Determine the (X, Y) coordinate at the center of the cell enclosing the given text.  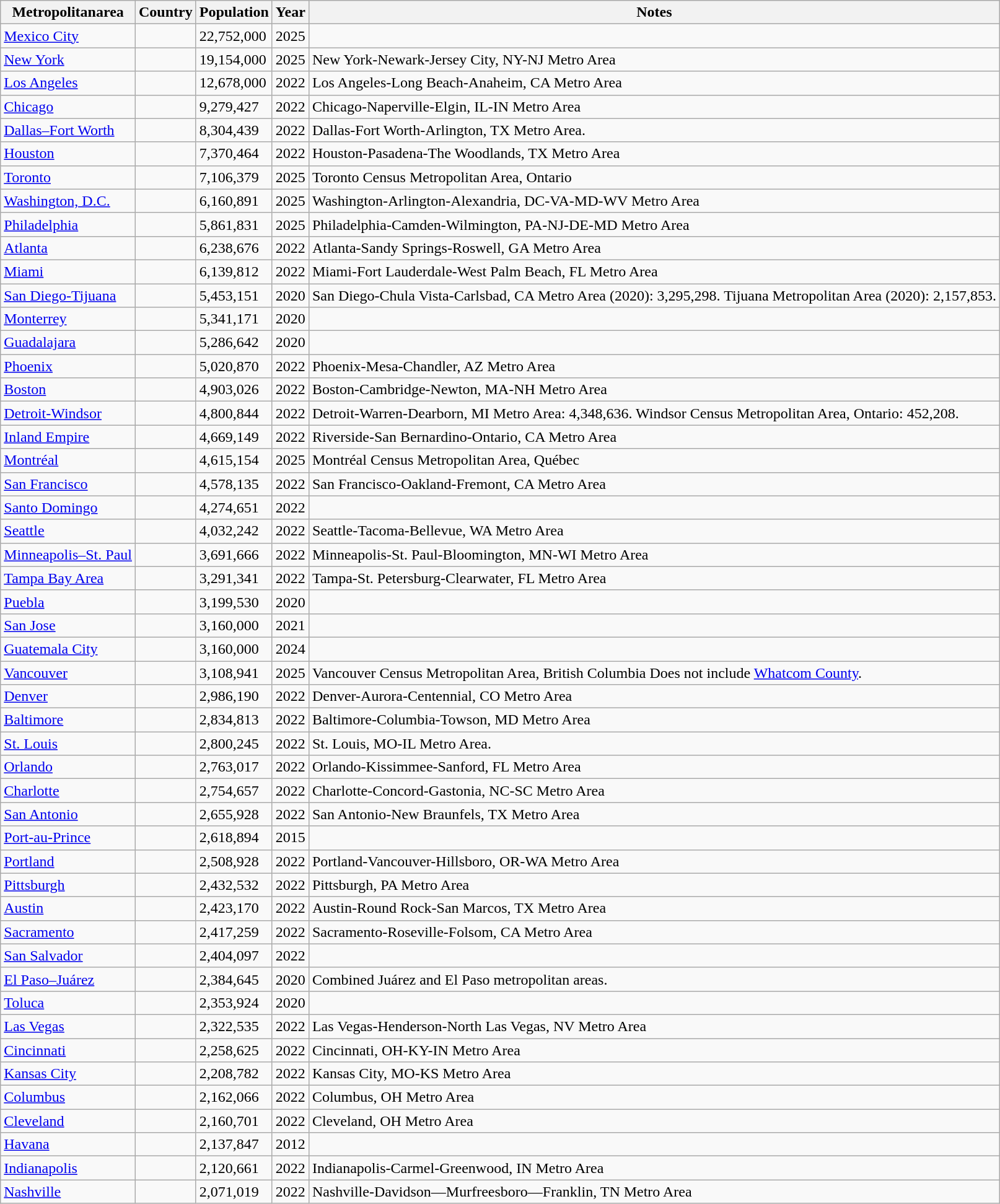
Vancouver Census Metropolitan Area, British Columbia Does not include Whatcom County. (654, 672)
Boston-Cambridge-Newton, MA-NH Metro Area (654, 390)
2024 (290, 649)
Port-au-Prince (68, 838)
Tampa-St. Petersburg-Clearwater, FL Metro Area (654, 578)
Austin (68, 908)
2,508,928 (234, 861)
Los Angeles (68, 83)
Orlando-Kissimmee-Sanford, FL Metro Area (654, 767)
8,304,439 (234, 130)
San Francisco (68, 484)
San Antonio-New Braunfels, TX Metro Area (654, 814)
El Paso–Juárez (68, 979)
Cincinnati, OH-KY-IN Metro Area (654, 1050)
Atlanta (68, 248)
2,417,259 (234, 932)
Columbus (68, 1097)
Miami-Fort Lauderdale-West Palm Beach, FL Metro Area (654, 271)
Washington-Arlington-Alexandria, DC-VA-MD-WV Metro Area (654, 201)
Kansas City, MO-KS Metro Area (654, 1074)
Nashville-Davidson—Murfreesboro—Franklin, TN Metro Area (654, 1192)
Montréal Census Metropolitan Area, Québec (654, 460)
5,286,642 (234, 343)
2,404,097 (234, 956)
5,861,831 (234, 224)
Seattle (68, 531)
Tampa Bay Area (68, 578)
2012 (290, 1145)
Houston-Pasadena-The Woodlands, TX Metro Area (654, 154)
19,154,000 (234, 59)
Pittsburgh (68, 885)
4,578,135 (234, 484)
New York-Newark-Jersey City, NY-NJ Metro Area (654, 59)
2,986,190 (234, 696)
Chicago-Naperville-Elgin, IL-IN Metro Area (654, 107)
3,199,530 (234, 602)
San Jose (68, 625)
5,453,151 (234, 296)
Minneapolis-St. Paul-Bloomington, MN-WI Metro Area (654, 555)
Detroit-Warren-Dearborn, MI Metro Area: 4,348,636. Windsor Census Metropolitan Area, Ontario: 452,208. (654, 413)
San Antonio (68, 814)
Santo Domingo (68, 508)
Indianapolis (68, 1168)
2015 (290, 838)
Guadalajara (68, 343)
Population (234, 12)
2,071,019 (234, 1192)
Dallas-Fort Worth-Arlington, TX Metro Area. (654, 130)
San Salvador (68, 956)
Houston (68, 154)
Phoenix-Mesa-Chandler, AZ Metro Area (654, 366)
Metropolitanarea (68, 12)
2021 (290, 625)
4,669,149 (234, 437)
2,655,928 (234, 814)
Columbus, OH Metro Area (654, 1097)
2,162,066 (234, 1097)
Philadelphia (68, 224)
Denver-Aurora-Centennial, CO Metro Area (654, 696)
Notes (654, 12)
7,106,379 (234, 177)
Chicago (68, 107)
Charlotte-Concord-Gastonia, NC-SC Metro Area (654, 791)
2,137,847 (234, 1145)
4,903,026 (234, 390)
2,120,661 (234, 1168)
Minneapolis–St. Paul (68, 555)
Toronto (68, 177)
Cleveland, OH Metro Area (654, 1121)
San Diego-Chula Vista-Carlsbad, CA Metro Area (2020): 3,295,298. Tijuana Metropolitan Area (2020): 2,157,853. (654, 296)
Detroit-Windsor (68, 413)
5,020,870 (234, 366)
Orlando (68, 767)
Sacramento (68, 932)
Guatemala City (68, 649)
Los Angeles-Long Beach-Anaheim, CA Metro Area (654, 83)
2,322,535 (234, 1026)
Cincinnati (68, 1050)
Portland-Vancouver-Hillsboro, OR-WA Metro Area (654, 861)
Riverside-San Bernardino-Ontario, CA Metro Area (654, 437)
Philadelphia-Camden-Wilmington, PA-NJ-DE-MD Metro Area (654, 224)
2,432,532 (234, 885)
Toluca (68, 1003)
Charlotte (68, 791)
Baltimore-Columbia-Towson, MD Metro Area (654, 720)
6,160,891 (234, 201)
St. Louis (68, 744)
2,618,894 (234, 838)
Year (290, 12)
5,341,171 (234, 319)
2,258,625 (234, 1050)
2,384,645 (234, 979)
Kansas City (68, 1074)
2,763,017 (234, 767)
Havana (68, 1145)
2,160,701 (234, 1121)
Cleveland (68, 1121)
22,752,000 (234, 36)
Baltimore (68, 720)
Phoenix (68, 366)
4,032,242 (234, 531)
4,800,844 (234, 413)
Combined Juárez and El Paso metropolitan areas. (654, 979)
Mexico City (68, 36)
Pittsburgh, PA Metro Area (654, 885)
3,108,941 (234, 672)
2,208,782 (234, 1074)
Vancouver (68, 672)
Denver (68, 696)
2,834,813 (234, 720)
Inland Empire (68, 437)
San Francisco-Oakland-Fremont, CA Metro Area (654, 484)
Boston (68, 390)
St. Louis, MO-IL Metro Area. (654, 744)
6,139,812 (234, 271)
2,423,170 (234, 908)
Atlanta-Sandy Springs-Roswell, GA Metro Area (654, 248)
Country (165, 12)
Sacramento-Roseville-Folsom, CA Metro Area (654, 932)
Las Vegas (68, 1026)
2,754,657 (234, 791)
San Diego-Tijuana (68, 296)
Puebla (68, 602)
Dallas–Fort Worth (68, 130)
2,353,924 (234, 1003)
Miami (68, 271)
2,800,245 (234, 744)
4,615,154 (234, 460)
9,279,427 (234, 107)
Portland (68, 861)
3,291,341 (234, 578)
Nashville (68, 1192)
Las Vegas-Henderson-North Las Vegas, NV Metro Area (654, 1026)
Indianapolis-Carmel-Greenwood, IN Metro Area (654, 1168)
7,370,464 (234, 154)
12,678,000 (234, 83)
4,274,651 (234, 508)
New York (68, 59)
Monterrey (68, 319)
Seattle-Tacoma-Bellevue, WA Metro Area (654, 531)
Toronto Census Metropolitan Area, Ontario (654, 177)
Austin-Round Rock-San Marcos, TX Metro Area (654, 908)
Washington, D.C. (68, 201)
3,691,666 (234, 555)
6,238,676 (234, 248)
Montréal (68, 460)
